Determine the [X, Y] coordinate at the center of the cell enclosing the given text.  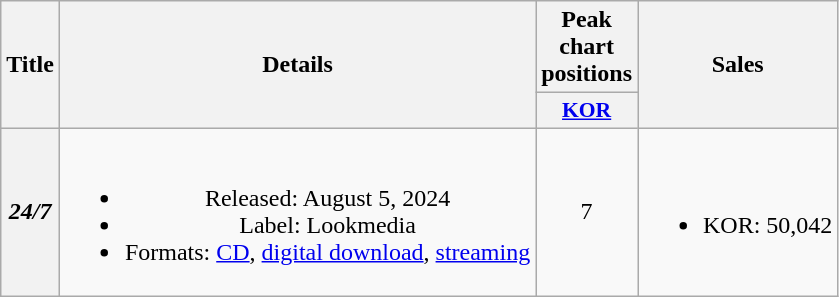
KOR: 50,042 [738, 212]
Released: August 5, 2024Label: LookmediaFormats: CD, digital download, streaming [297, 212]
Peak chart positions [587, 47]
Sales [738, 65]
24/7 [30, 212]
Details [297, 65]
KOR [587, 111]
Title [30, 65]
7 [587, 212]
